Output the [X, Y] coordinate of the center of the cell containing the given text.  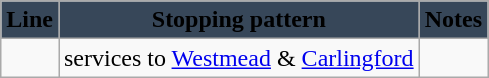
Notes [453, 20]
services to Westmead & Carlingford [238, 58]
Line [30, 20]
Stopping pattern [238, 20]
